Search for the cell housing the specified text and yield its (X, Y) center coordinate. 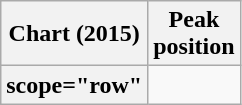
Peakposition (194, 34)
scope="row" (74, 85)
Chart (2015) (74, 34)
